Capture the cell that displays the provided text and extract its (X, Y) central coordinate. 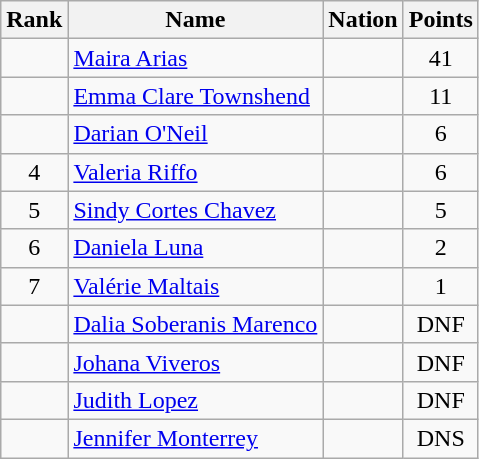
Judith Lopez (196, 400)
Name (196, 20)
Johana Viveros (196, 362)
Valeria Riffo (196, 172)
Daniela Luna (196, 248)
11 (440, 96)
1 (440, 286)
DNS (440, 438)
7 (34, 286)
Valérie Maltais (196, 286)
Sindy Cortes Chavez (196, 210)
Rank (34, 20)
Dalia Soberanis Marenco (196, 324)
2 (440, 248)
Maira Arias (196, 58)
Nation (363, 20)
4 (34, 172)
Emma Clare Townshend (196, 96)
Points (440, 20)
Jennifer Monterrey (196, 438)
41 (440, 58)
Darian O'Neil (196, 134)
